Search for the cell housing the specified text and yield its (X, Y) center coordinate. 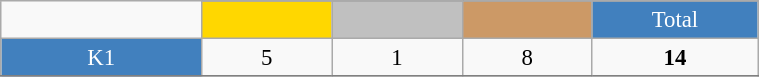
K1 (102, 58)
14 (674, 58)
1 (397, 58)
Total (674, 20)
8 (527, 58)
5 (267, 58)
